Detect which cell encompasses the target text, then output its (X, Y) center coordinate. 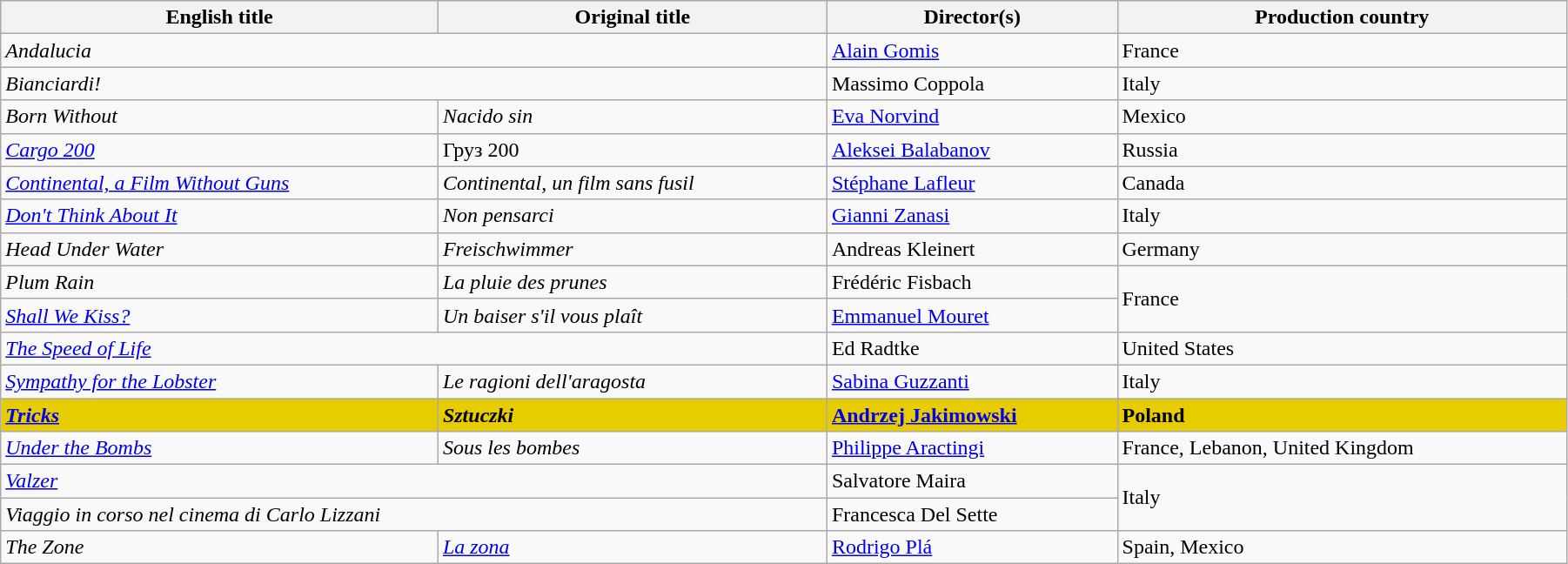
Frédéric Fisbach (972, 282)
Aleksei Balabanov (972, 150)
Nacido sin (632, 117)
Production country (1342, 17)
Director(s) (972, 17)
Ed Radtke (972, 348)
Spain, Mexico (1342, 547)
Germany (1342, 249)
Mexico (1342, 117)
La zona (632, 547)
English title (219, 17)
Non pensarci (632, 216)
Francesca Del Sette (972, 514)
France, Lebanon, United Kingdom (1342, 448)
Andalucia (414, 50)
Born Without (219, 117)
Continental, un film sans fusil (632, 183)
Massimo Coppola (972, 84)
Sztuczki (632, 415)
Under the Bombs (219, 448)
Cargo 200 (219, 150)
Original title (632, 17)
Poland (1342, 415)
Le ragioni dell'aragosta (632, 381)
Tricks (219, 415)
Viaggio in corso nel cinema di Carlo Lizzani (414, 514)
Un baiser s'il vous plaît (632, 315)
Gianni Zanasi (972, 216)
United States (1342, 348)
Canada (1342, 183)
Head Under Water (219, 249)
Eva Norvind (972, 117)
Plum Rain (219, 282)
Continental, a Film Without Guns (219, 183)
Sympathy for the Lobster (219, 381)
Don't Think About It (219, 216)
Freischwimmer (632, 249)
La pluie des prunes (632, 282)
Russia (1342, 150)
Emmanuel Mouret (972, 315)
Stéphane Lafleur (972, 183)
The Zone (219, 547)
Andreas Kleinert (972, 249)
Salvatore Maira (972, 481)
Andrzej Jakimowski (972, 415)
Valzer (414, 481)
Груз 200 (632, 150)
The Speed of Life (414, 348)
Sabina Guzzanti (972, 381)
Bianciardi! (414, 84)
Rodrigo Plá (972, 547)
Alain Gomis (972, 50)
Sous les bombes (632, 448)
Philippe Aractingi (972, 448)
Shall We Kiss? (219, 315)
